Return (x, y) of the center of cell containing provided text 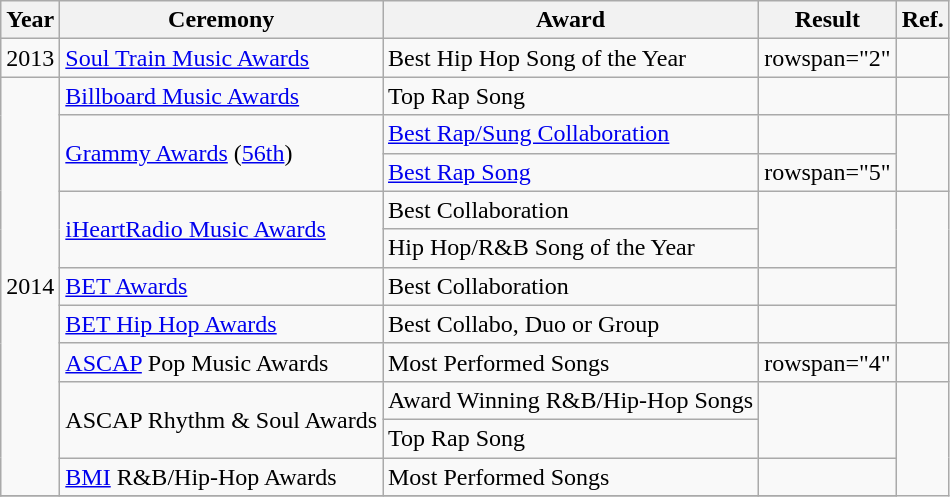
rowspan="2" (828, 58)
Result (828, 20)
Best Collabo, Duo or Group (570, 324)
Best Rap/Sung Collaboration (570, 134)
Hip Hop/R&B Song of the Year (570, 248)
Ref. (922, 20)
rowspan="5" (828, 172)
Award Winning R&B/Hip-Hop Songs (570, 400)
BET Hip Hop Awards (222, 324)
ASCAP Pop Music Awards (222, 362)
iHeartRadio Music Awards (222, 229)
BET Awards (222, 286)
Year (30, 20)
2013 (30, 58)
Grammy Awards (56th) (222, 153)
Billboard Music Awards (222, 96)
BMI R&B/Hip-Hop Awards (222, 477)
Soul Train Music Awards (222, 58)
2014 (30, 286)
ASCAP Rhythm & Soul Awards (222, 419)
Best Rap Song (570, 172)
Ceremony (222, 20)
Best Hip Hop Song of the Year (570, 58)
rowspan="4" (828, 362)
Award (570, 20)
